Output the [X, Y] coordinate of the center of the cell containing the given text.  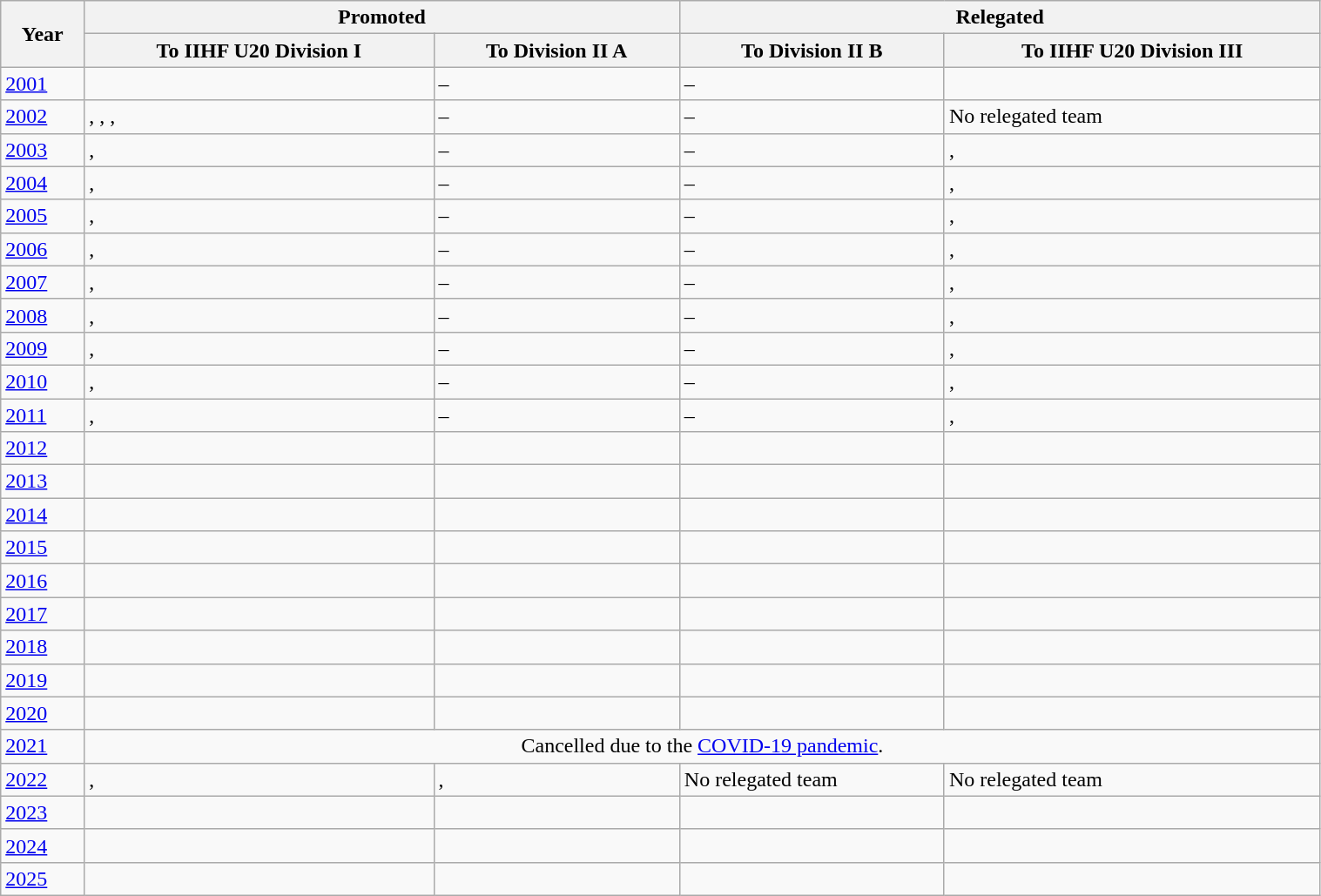
2015 [43, 548]
2019 [43, 680]
To Division II B [812, 51]
2020 [43, 713]
To Division II A [556, 51]
2001 [43, 84]
Cancelled due to the COVID-19 pandemic. [702, 746]
2017 [43, 614]
2023 [43, 812]
2014 [43, 515]
2010 [43, 381]
Promoted [382, 17]
2008 [43, 315]
2003 [43, 150]
2021 [43, 746]
2016 [43, 581]
2011 [43, 415]
2005 [43, 216]
2009 [43, 348]
2007 [43, 282]
2022 [43, 779]
2024 [43, 845]
2006 [43, 249]
2004 [43, 183]
Year [43, 34]
To IIHF U20 Division I [259, 51]
2002 [43, 117]
2025 [43, 879]
To IIHF U20 Division III [1132, 51]
2018 [43, 647]
2012 [43, 448]
2013 [43, 482]
Relegated [1000, 17]
, , , [259, 117]
